Capture the cell that displays the provided text and extract its (X, Y) central coordinate. 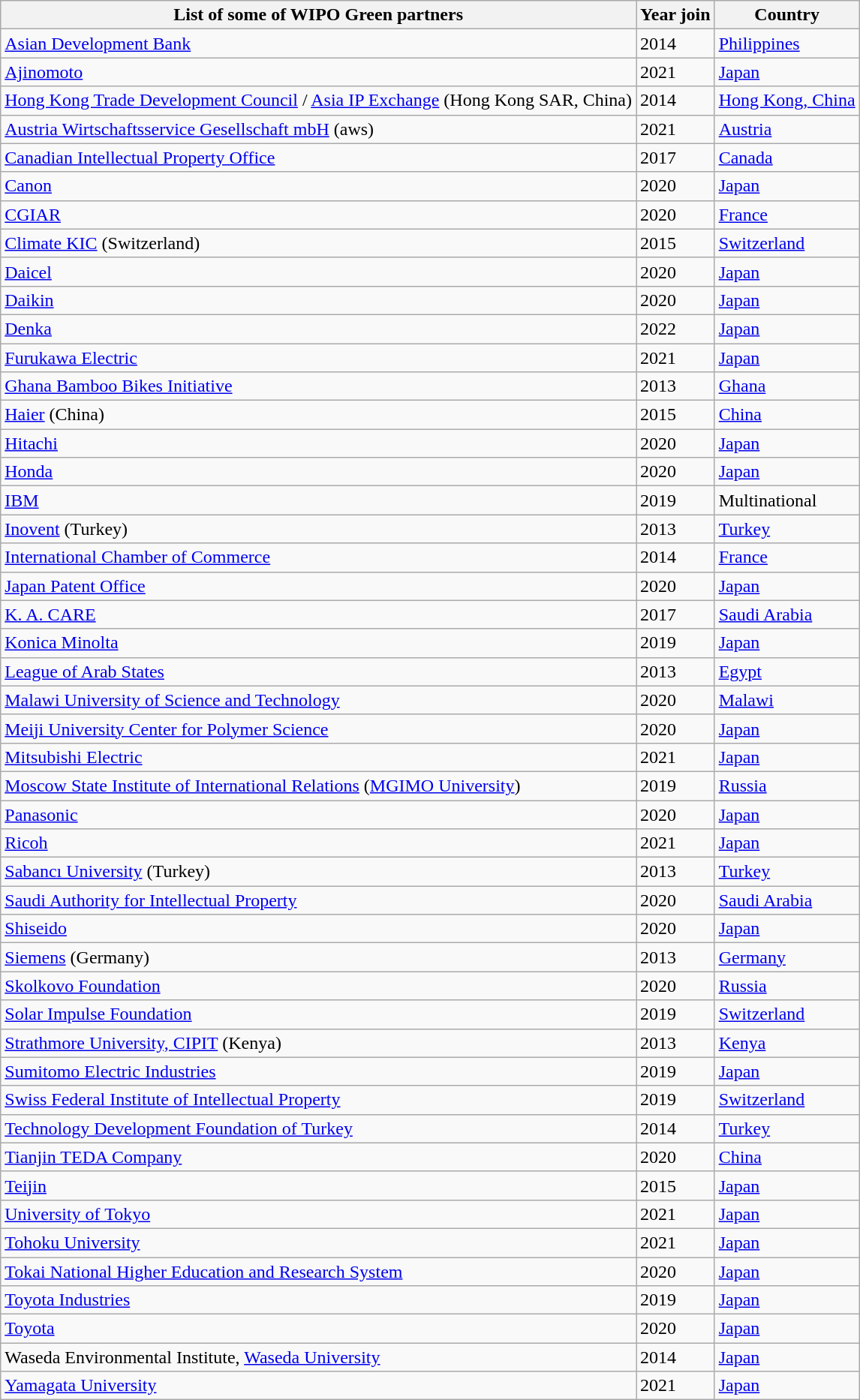
Inovent (Turkey) (318, 529)
Hong Kong, China (786, 101)
Austria (786, 129)
Siemens (Germany) (318, 957)
Waseda Environmental Institute, Waseda University (318, 1357)
Austria Wirtschaftsservice Gesellschaft mbH (aws) (318, 129)
Tianjin TEDA Company (318, 1157)
Kenya (786, 1043)
Haier (China) (318, 415)
K. A. CARE (318, 614)
Ajinomoto (318, 72)
International Chamber of Commerce (318, 557)
University of Tokyo (318, 1214)
Ricoh (318, 843)
Hitachi (318, 443)
Strathmore University, CIPIT (Kenya) (318, 1043)
Germany (786, 957)
Japan Patent Office (318, 586)
Hong Kong Trade Development Council / Asia IP Exchange (Hong Kong SAR, China) (318, 101)
League of Arab States (318, 671)
Konica Minolta (318, 643)
2022 (675, 329)
Multinational (786, 500)
Saudi Authority for Intellectual Property (318, 900)
Malawi (786, 700)
Panasonic (318, 814)
Moscow State Institute of International Relations (MGIMO University) (318, 786)
Sumitomo Electric Industries (318, 1071)
Canadian Intellectual Property Office (318, 158)
Sabancı University (Turkey) (318, 872)
Skolkovo Foundation (318, 986)
Malawi University of Science and Technology (318, 700)
Climate KIC (Switzerland) (318, 243)
Canon (318, 186)
CGIAR (318, 215)
Asian Development Bank (318, 44)
Meiji University Center for Polymer Science (318, 729)
Denka (318, 329)
Canada (786, 158)
Egypt (786, 671)
Ghana (786, 386)
Teijin (318, 1185)
Honda (318, 472)
Toyota Industries (318, 1300)
Daikin (318, 300)
Shiseido (318, 929)
Mitsubishi Electric (318, 757)
Tohoku University (318, 1242)
Philippines (786, 44)
Country (786, 15)
List of some of WIPO Green partners (318, 15)
Daicel (318, 272)
IBM (318, 500)
Year join (675, 15)
Yamagata University (318, 1386)
Ghana Bamboo Bikes Initiative (318, 386)
Swiss Federal Institute of Intellectual Property (318, 1100)
Solar Impulse Foundation (318, 1014)
Technology Development Foundation of Turkey (318, 1128)
Furukawa Electric (318, 358)
Tokai National Higher Education and Research System (318, 1272)
Toyota (318, 1329)
